Search for the cell housing the specified text and yield its [X, Y] center coordinate. 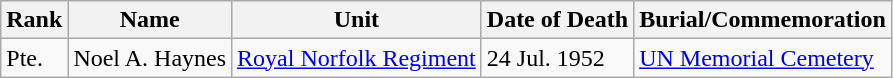
Pte. [34, 58]
Unit [357, 20]
24 Jul. 1952 [557, 58]
Date of Death [557, 20]
Noel A. Haynes [150, 58]
Name [150, 20]
Royal Norfolk Regiment [357, 58]
Rank [34, 20]
Burial/Commemoration [763, 20]
UN Memorial Cemetery [763, 58]
